Identify which cell holds the provided text, then report its (x, y) central coordinate. 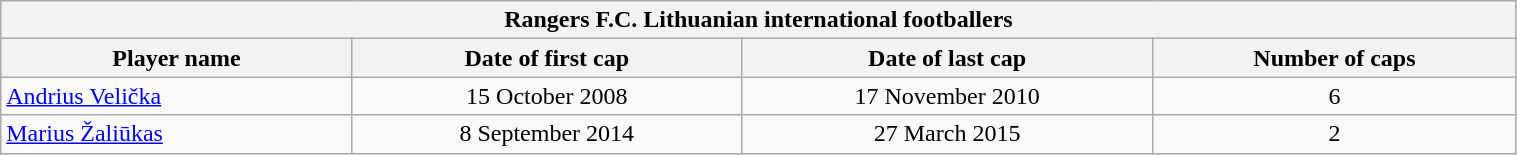
15 October 2008 (546, 96)
Player name (176, 58)
Number of caps (1334, 58)
Date of first cap (546, 58)
27 March 2015 (946, 134)
2 (1334, 134)
8 September 2014 (546, 134)
Marius Žaliūkas (176, 134)
Andrius Velička (176, 96)
17 November 2010 (946, 96)
Date of last cap (946, 58)
6 (1334, 96)
Rangers F.C. Lithuanian international footballers (758, 20)
